Search for the cell housing the specified text and yield its [X, Y] center coordinate. 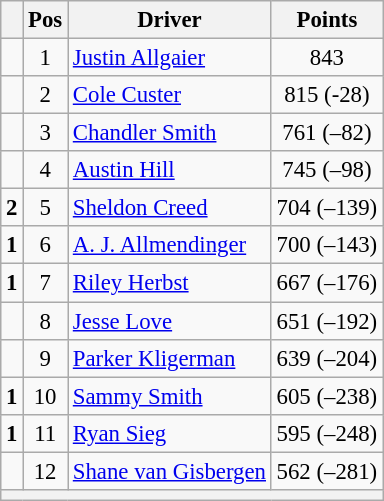
Riley Herbst [170, 283]
700 (–143) [326, 245]
667 (–176) [326, 283]
639 (–204) [326, 358]
Jesse Love [170, 321]
6 [46, 245]
Austin Hill [170, 170]
4 [46, 170]
605 (–238) [326, 396]
Shane van Gisbergen [170, 471]
Parker Kligerman [170, 358]
9 [46, 358]
843 [326, 58]
Cole Custer [170, 95]
Sheldon Creed [170, 208]
651 (–192) [326, 321]
12 [46, 471]
745 (–98) [326, 170]
Justin Allgaier [170, 58]
7 [46, 283]
815 (-28) [326, 95]
3 [46, 133]
761 (–82) [326, 133]
Chandler Smith [170, 133]
Ryan Sieg [170, 433]
562 (–281) [326, 471]
11 [46, 433]
A. J. Allmendinger [170, 245]
Points [326, 20]
Sammy Smith [170, 396]
5 [46, 208]
Pos [46, 20]
Driver [170, 20]
10 [46, 396]
8 [46, 321]
595 (–248) [326, 433]
704 (–139) [326, 208]
